Output the (X, Y) coordinate of the center of the cell containing the given text.  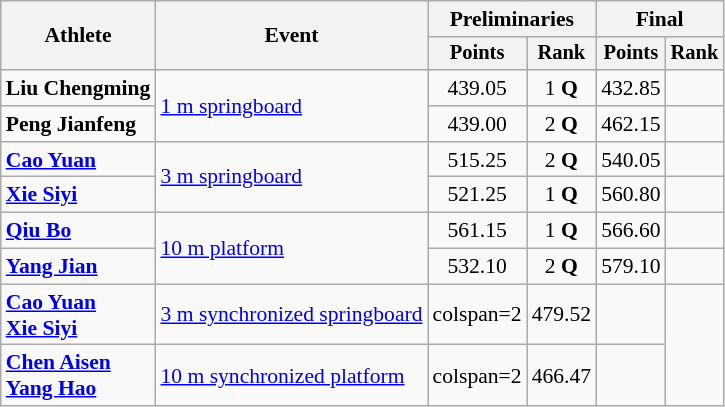
Chen AisenYang Hao (78, 376)
Yang Jian (78, 267)
515.25 (478, 160)
Preliminaries (512, 19)
462.15 (630, 124)
Event (291, 36)
3 m synchronized springboard (291, 314)
3 m springboard (291, 178)
10 m platform (291, 248)
566.60 (630, 231)
521.25 (478, 195)
466.47 (562, 376)
579.10 (630, 267)
Peng Jianfeng (78, 124)
561.15 (478, 231)
Athlete (78, 36)
479.52 (562, 314)
540.05 (630, 160)
Final (660, 19)
Cao YuanXie Siyi (78, 314)
1 m springboard (291, 106)
439.05 (478, 88)
439.00 (478, 124)
560.80 (630, 195)
532.10 (478, 267)
Xie Siyi (78, 195)
Liu Chengming (78, 88)
Qiu Bo (78, 231)
10 m synchronized platform (291, 376)
432.85 (630, 88)
Cao Yuan (78, 160)
